Capture the cell that displays the provided text and extract its (X, Y) central coordinate. 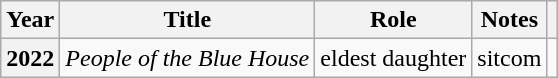
Year (30, 20)
Notes (510, 20)
sitcom (510, 58)
eldest daughter (394, 58)
Role (394, 20)
Title (188, 20)
People of the Blue House (188, 58)
2022 (30, 58)
